For the text-containing cell, return its midpoint in (x, y) coordinate format. 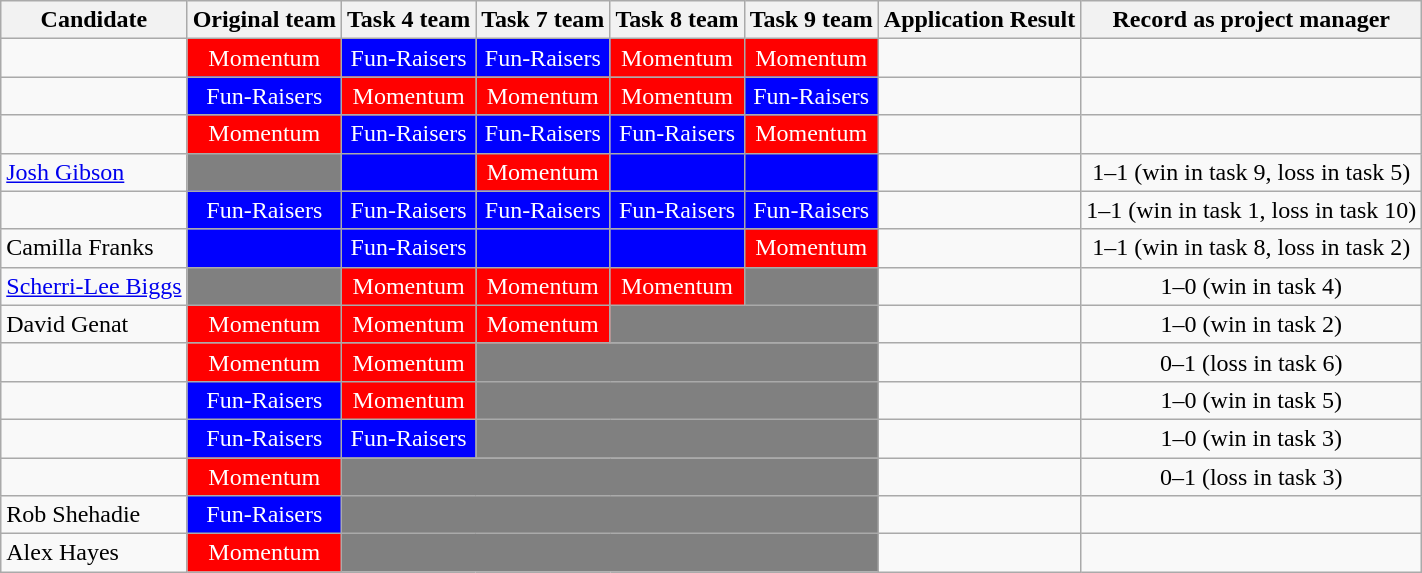
Camilla Franks (94, 248)
Application Result (979, 20)
Task 7 team (543, 20)
1–1 (win in task 9, loss in task 5) (1252, 172)
0–1 (loss in task 6) (1252, 362)
Original team (264, 20)
1–0 (win in task 4) (1252, 286)
Candidate (94, 20)
Josh Gibson (94, 172)
Task 9 team (811, 20)
David Genat (94, 324)
Task 4 team (408, 20)
1–0 (win in task 3) (1252, 438)
Record as project manager (1252, 20)
1–1 (win in task 8, loss in task 2) (1252, 248)
1–0 (win in task 5) (1252, 400)
1–0 (win in task 2) (1252, 324)
Rob Shehadie (94, 515)
Task 8 team (677, 20)
1–1 (win in task 1, loss in task 10) (1252, 210)
0–1 (loss in task 3) (1252, 477)
Alex Hayes (94, 553)
Scherri-Lee Biggs (94, 286)
